Scan for the cell matching the given text and deliver its (X, Y) coordinate at center. 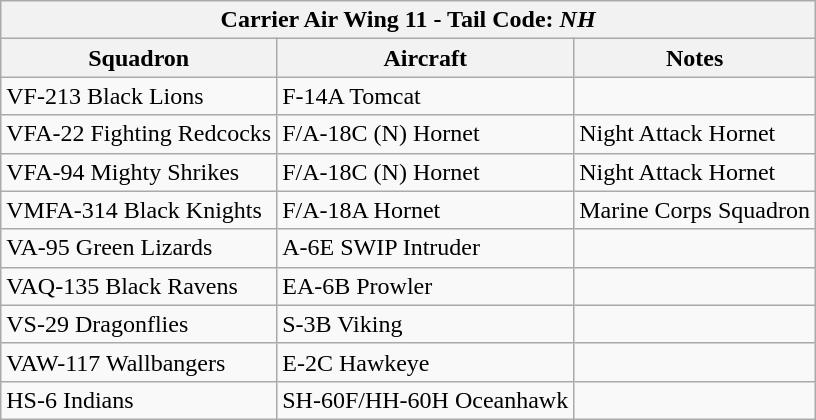
Aircraft (426, 58)
VAQ-135 Black Ravens (139, 286)
F/A-18A Hornet (426, 210)
A-6E SWIP Intruder (426, 248)
EA-6B Prowler (426, 286)
Marine Corps Squadron (695, 210)
VFA-94 Mighty Shrikes (139, 172)
VAW-117 Wallbangers (139, 362)
VA-95 Green Lizards (139, 248)
Squadron (139, 58)
Notes (695, 58)
F-14A Tomcat (426, 96)
VS-29 Dragonflies (139, 324)
Carrier Air Wing 11 - Tail Code: NH (408, 20)
E-2C Hawkeye (426, 362)
SH-60F/HH-60H Oceanhawk (426, 400)
HS-6 Indians (139, 400)
VMFA-314 Black Knights (139, 210)
VFA-22 Fighting Redcocks (139, 134)
VF-213 Black Lions (139, 96)
S-3B Viking (426, 324)
